Find where the given text appears and provide that cell's center as [X, Y] coordinate. 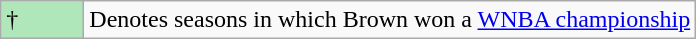
Denotes seasons in which Brown won a WNBA championship [390, 20]
† [42, 20]
